Determine the [x, y] coordinate at the center of the cell enclosing the given text.  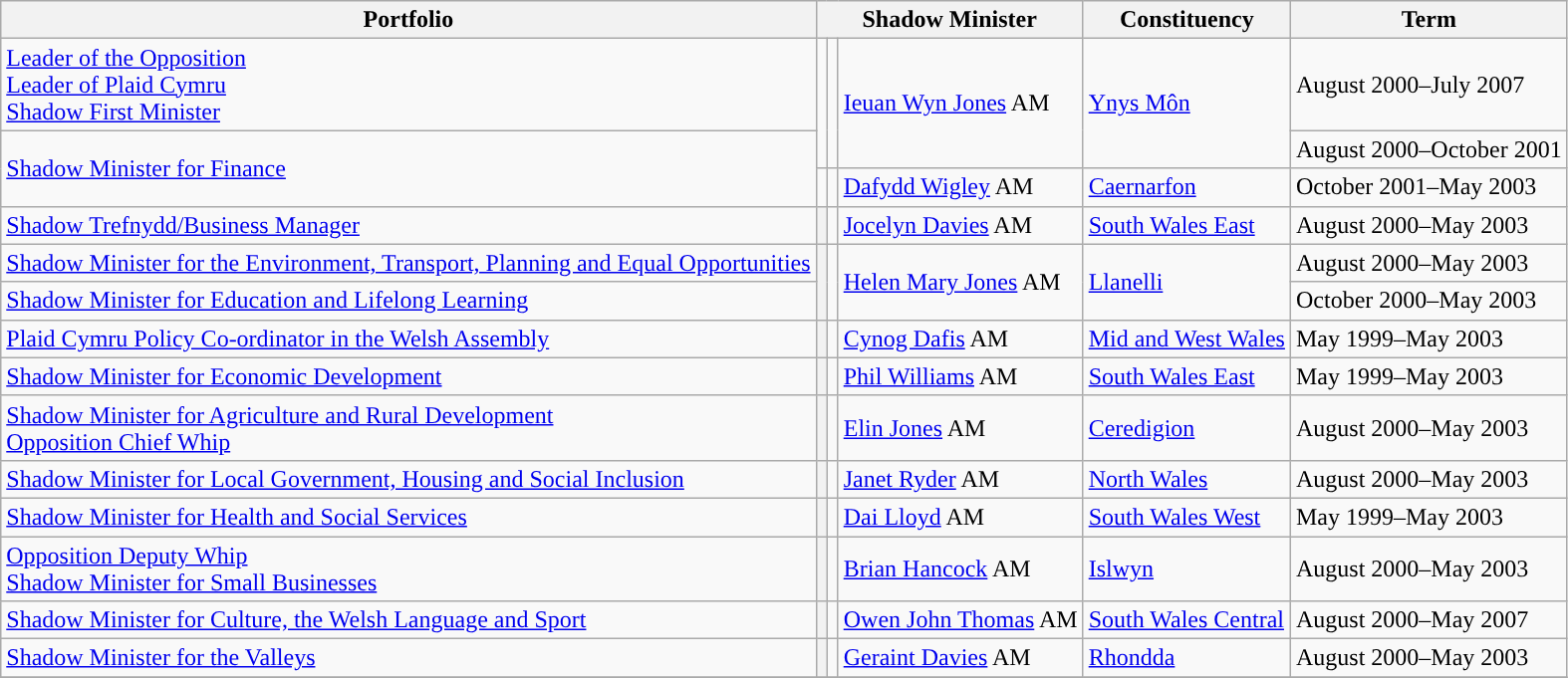
Portfolio [408, 20]
Shadow Minister for Culture, the Welsh Language and Sport [408, 620]
Helen Mary Jones AM [960, 282]
Dafydd Wigley AM [960, 187]
Janet Ryder AM [960, 479]
Shadow Minister [949, 20]
Ieuan Wyn Jones AM [960, 104]
Opposition Deputy WhipShadow Minister for Small Businesses [408, 567]
Leader of the OppositionLeader of Plaid CymruShadow First Minister [408, 85]
Shadow Minister for Economic Development [408, 376]
Brian Hancock AM [960, 567]
Phil Williams AM [960, 376]
South Wales West [1186, 517]
Shadow Minister for Finance [408, 168]
Shadow Trefnydd/Business Manager [408, 225]
August 2000–July 2007 [1429, 85]
Cynog Dafis AM [960, 339]
Plaid Cymru Policy Co-ordinator in the Welsh Assembly [408, 339]
Constituency [1186, 20]
North Wales [1186, 479]
Rhondda [1186, 658]
Term [1429, 20]
Caernarfon [1186, 187]
Shadow Minister for Agriculture and Rural DevelopmentOpposition Chief Whip [408, 428]
Islwyn [1186, 567]
Mid and West Wales [1186, 339]
October 2001–May 2003 [1429, 187]
Shadow Minister for Local Government, Housing and Social Inclusion [408, 479]
Elin Jones AM [960, 428]
Geraint Davies AM [960, 658]
South Wales Central [1186, 620]
August 2000–May 2007 [1429, 620]
Jocelyn Davies AM [960, 225]
Shadow Minister for Education and Lifelong Learning [408, 301]
Owen John Thomas AM [960, 620]
Ceredigion [1186, 428]
Ynys Môn [1186, 104]
Shadow Minister for Health and Social Services [408, 517]
October 2000–May 2003 [1429, 301]
August 2000–October 2001 [1429, 149]
Shadow Minister for the Environment, Transport, Planning and Equal Opportunities [408, 263]
Dai Lloyd AM [960, 517]
Llanelli [1186, 282]
Shadow Minister for the Valleys [408, 658]
